Capture the cell that displays the provided text and extract its (X, Y) central coordinate. 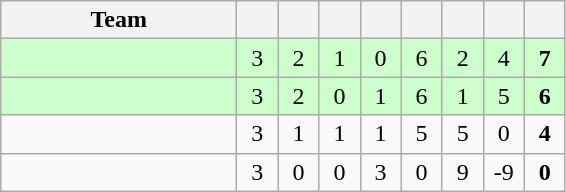
Team (119, 20)
9 (462, 172)
-9 (504, 172)
7 (544, 58)
